Extract the [X, Y] coordinate from the center of the cell holding the provided text.  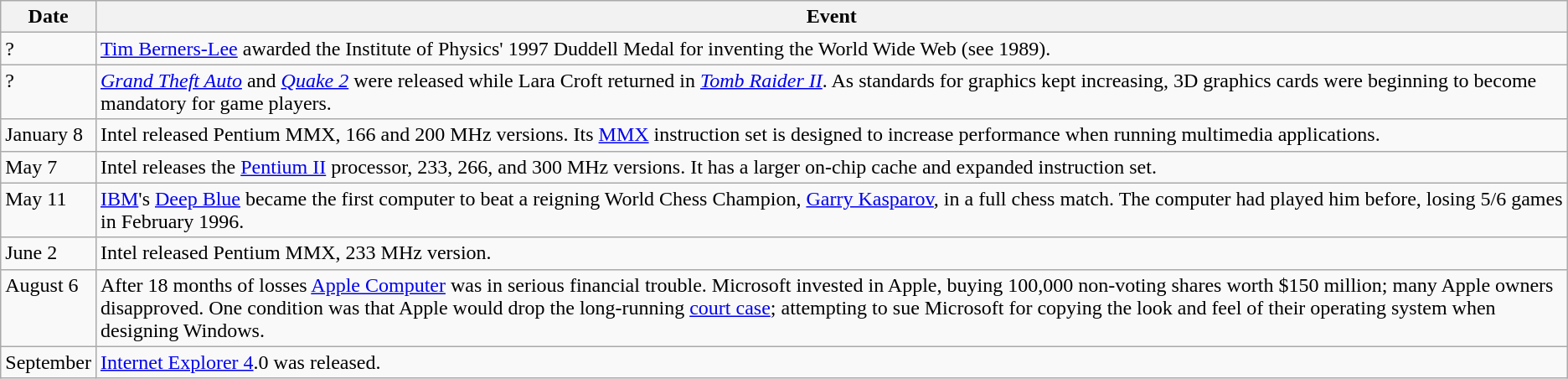
Date [49, 17]
January 8 [49, 135]
Event [831, 17]
August 6 [49, 308]
September [49, 362]
Intel releases the Pentium II processor, 233, 266, and 300 MHz versions. It has a larger on-chip cache and expanded instruction set. [831, 167]
May 7 [49, 167]
Internet Explorer 4.0 was released. [831, 362]
May 11 [49, 210]
Tim Berners-Lee awarded the Institute of Physics' 1997 Duddell Medal for inventing the World Wide Web (see 1989). [831, 49]
June 2 [49, 253]
Intel released Pentium MMX, 233 MHz version. [831, 253]
